Detect which cell encompasses the target text, then output its [x, y] center coordinate. 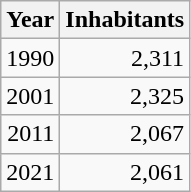
2001 [30, 96]
2,061 [125, 172]
2,325 [125, 96]
2011 [30, 134]
Inhabitants [125, 20]
2,067 [125, 134]
2021 [30, 172]
2,311 [125, 58]
Year [30, 20]
1990 [30, 58]
